Find where the given text appears and provide that cell's center as (X, Y) coordinate. 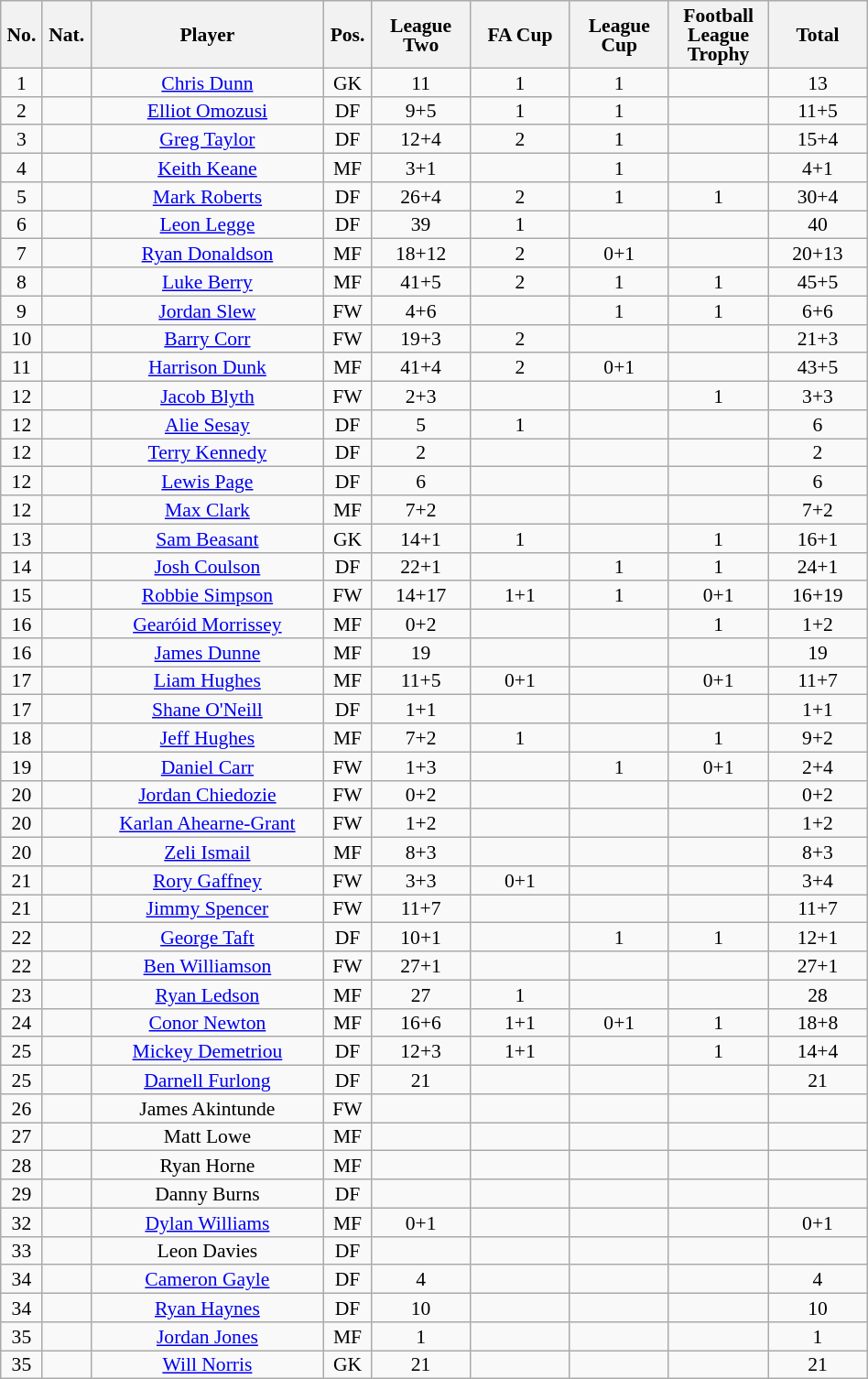
43+5 (818, 368)
Jordan Slew (207, 309)
League Two (420, 35)
Keith Keane (207, 168)
Max Clark (207, 509)
Luke Berry (207, 282)
21+3 (818, 339)
15 (22, 595)
Nat. (66, 35)
Ryan Donaldson (207, 253)
2+3 (420, 396)
Harrison Dunk (207, 368)
Leon Davies (207, 1251)
James Akintunde (207, 1108)
Liam Hughes (207, 681)
FA Cup (520, 35)
Dylan Williams (207, 1222)
14+1 (420, 538)
Football League Trophy (718, 35)
3+1 (420, 168)
League Cup (619, 35)
Zeli Ismail (207, 852)
39 (420, 225)
18+12 (420, 253)
26+4 (420, 196)
Chris Dunn (207, 82)
Mickey Demetriou (207, 1051)
16+1 (818, 538)
32 (22, 1222)
Daniel Carr (207, 766)
7 (22, 253)
4+6 (420, 309)
Jeff Hughes (207, 738)
6+6 (818, 309)
Sam Beasant (207, 538)
19+3 (420, 339)
Karlan Ahearne-Grant (207, 824)
9 (22, 309)
12+4 (420, 139)
Shane O'Neill (207, 709)
Gearóid Morrissey (207, 624)
23 (22, 994)
16+19 (818, 595)
Greg Taylor (207, 139)
16+6 (420, 1022)
Josh Coulson (207, 566)
Conor Newton (207, 1022)
No. (22, 35)
Danny Burns (207, 1194)
Leon Legge (207, 225)
3 (22, 139)
Lewis Page (207, 482)
18+8 (818, 1022)
Cameron Gayle (207, 1280)
10+1 (420, 938)
24+1 (818, 566)
45+5 (818, 282)
Jacob Blyth (207, 396)
Mark Roberts (207, 196)
12+3 (420, 1051)
26 (22, 1108)
9+5 (420, 110)
Ryan Haynes (207, 1308)
Jordan Jones (207, 1337)
40 (818, 225)
4+1 (818, 168)
29 (22, 1194)
Jimmy Spencer (207, 908)
Rory Gaffney (207, 881)
Alie Sesay (207, 425)
14+17 (420, 595)
8 (22, 282)
33 (22, 1251)
12+1 (818, 938)
24 (22, 1022)
41+5 (420, 282)
Robbie Simpson (207, 595)
30+4 (818, 196)
9+2 (818, 738)
41+4 (420, 368)
Ben Williamson (207, 965)
Ryan Ledson (207, 994)
Matt Lowe (207, 1137)
Player (207, 35)
Pos. (348, 35)
George Taft (207, 938)
Total (818, 35)
14+4 (818, 1051)
15+4 (818, 139)
Darnell Furlong (207, 1080)
1+3 (420, 766)
Ryan Horne (207, 1165)
Will Norris (207, 1364)
18 (22, 738)
Elliot Omozusi (207, 110)
Barry Corr (207, 339)
2+4 (818, 766)
3+4 (818, 881)
22+1 (420, 566)
Terry Kennedy (207, 452)
14 (22, 566)
20+13 (818, 253)
Jordan Chiedozie (207, 795)
James Dunne (207, 652)
